Provide the [x, y] coordinate of the cell's center where the given text is located.  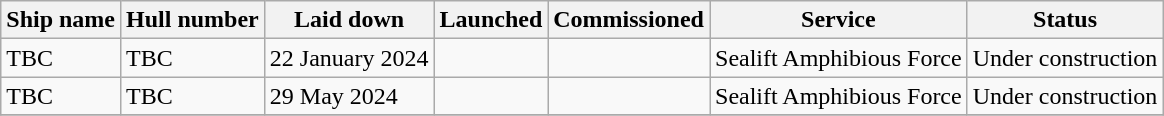
Commissioned [629, 20]
Ship name [61, 20]
Hull number [193, 20]
Laid down [349, 20]
Status [1065, 20]
29 May 2024 [349, 96]
Launched [491, 20]
Service [839, 20]
22 January 2024 [349, 58]
